Find where the given text appears and provide that cell's center as [x, y] coordinate. 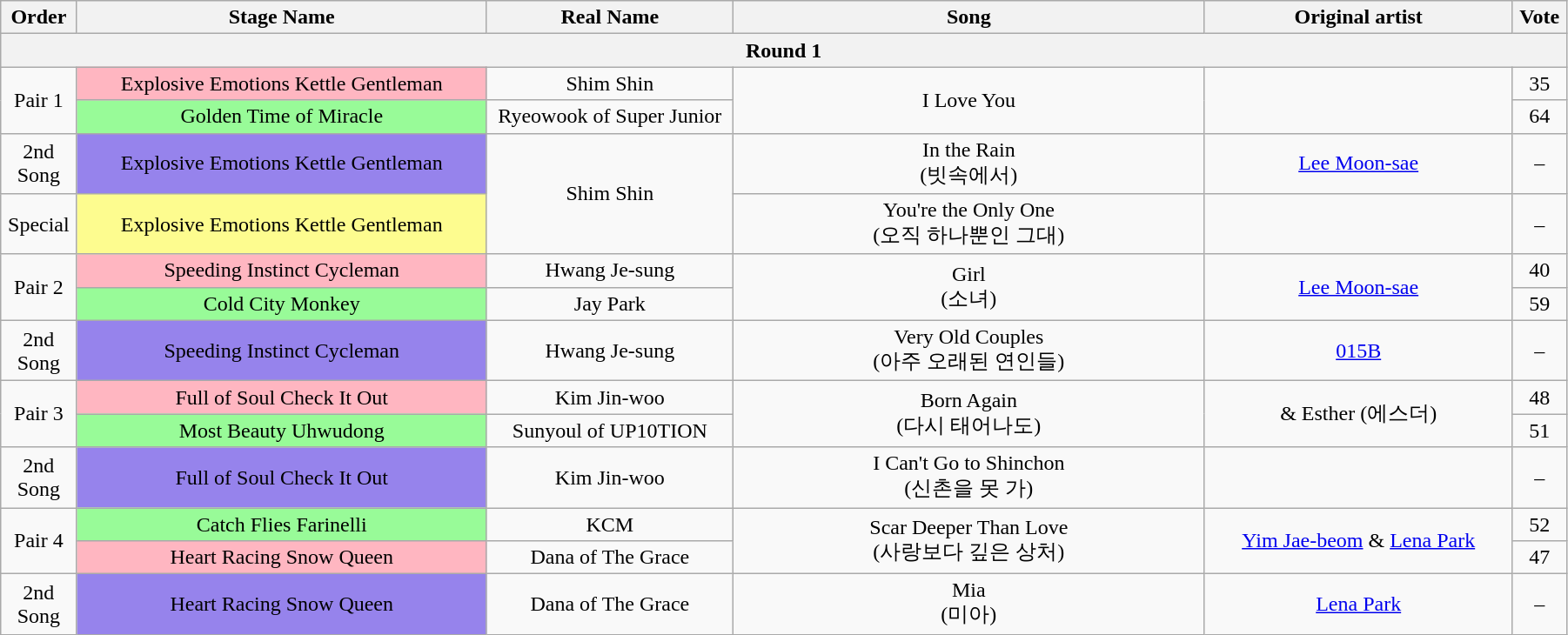
Round 1 [784, 50]
Golden Time of Miracle [282, 117]
Scar Deeper Than Love(사랑보다 깊은 상처) [968, 541]
I Love You [968, 100]
You're the Only One(오직 하나뿐인 그대) [968, 224]
59 [1539, 304]
Cold City Monkey [282, 304]
In the Rain(빗속에서) [968, 164]
Order [38, 17]
015B [1358, 351]
Pair 1 [38, 100]
51 [1539, 431]
Jay Park [609, 304]
Catch Flies Farinelli [282, 525]
Song [968, 17]
Girl(소녀) [968, 287]
Original artist [1358, 17]
Sunyoul of UP10TION [609, 431]
& Esther (에스더) [1358, 414]
Pair 3 [38, 414]
Vote [1539, 17]
Very Old Couples(아주 오래된 연인들) [968, 351]
Most Beauty Uhwudong [282, 431]
Yim Jae-beom & Lena Park [1358, 541]
52 [1539, 525]
I Can't Go to Shinchon(신촌을 못 가) [968, 478]
40 [1539, 271]
35 [1539, 84]
Mia(미아) [968, 605]
Lena Park [1358, 605]
KCM [609, 525]
Ryeowook of Super Junior [609, 117]
Stage Name [282, 17]
Real Name [609, 17]
Born Again(다시 태어나도) [968, 414]
47 [1539, 558]
Pair 2 [38, 287]
Special [38, 224]
Pair 4 [38, 541]
64 [1539, 117]
48 [1539, 398]
